Output the [x, y] coordinate of the center of the cell containing the given text.  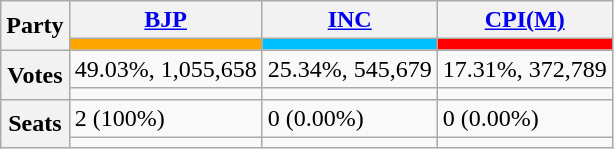
CPI(M) [524, 20]
BJP [166, 20]
Votes [35, 74]
25.34%, 545,679 [350, 69]
Party [35, 26]
17.31%, 372,789 [524, 69]
INC [350, 20]
49.03%, 1,055,658 [166, 69]
2 (100%) [166, 118]
Seats [35, 124]
